Find where the given text appears and provide that cell's center as (x, y) coordinate. 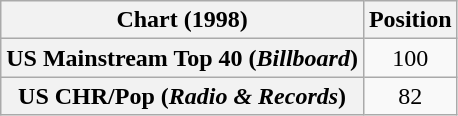
Chart (1998) (182, 20)
82 (410, 96)
Position (410, 20)
US CHR/Pop (Radio & Records) (182, 96)
US Mainstream Top 40 (Billboard) (182, 58)
100 (410, 58)
